Return the (x, y) coordinate for the center point of the cell that contains the specified text.  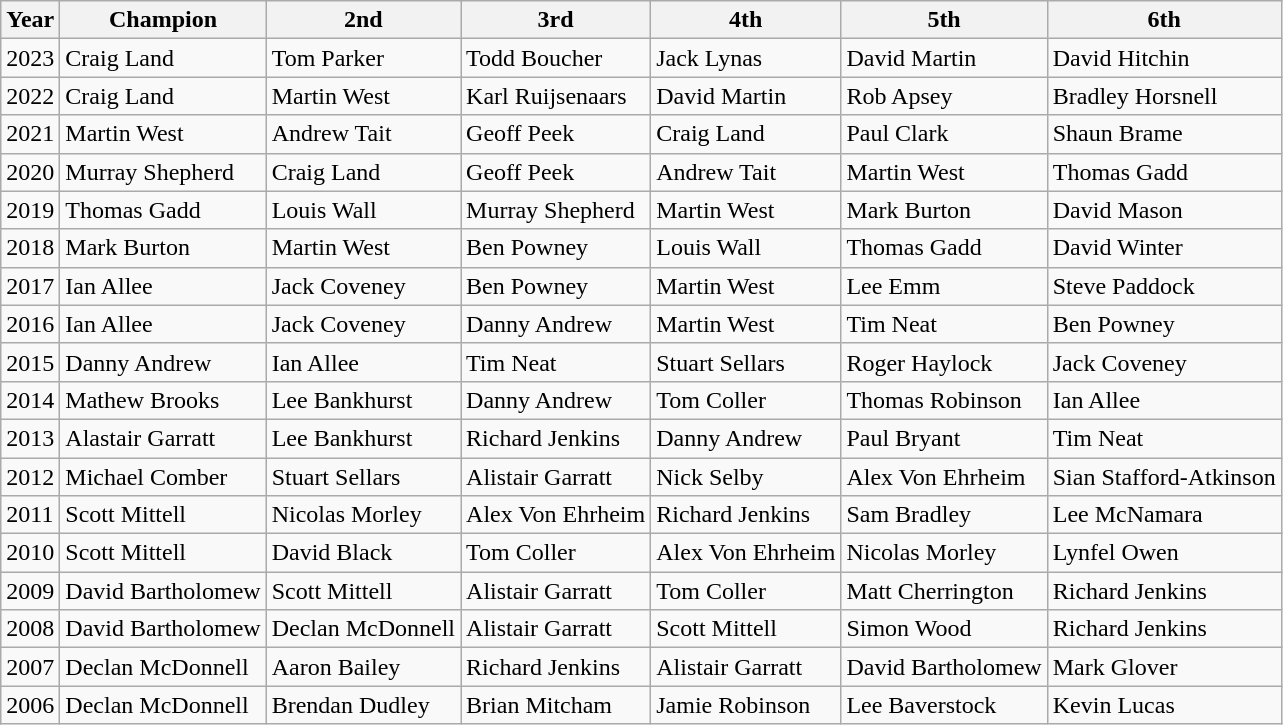
David Winter (1164, 248)
Alastair Garratt (163, 438)
Lee Emm (944, 286)
2008 (30, 629)
Michael Comber (163, 477)
Matt Cherrington (944, 591)
Year (30, 20)
Lee McNamara (1164, 515)
Brian Mitcham (556, 705)
Rob Apsey (944, 96)
Kevin Lucas (1164, 705)
Todd Boucher (556, 58)
2022 (30, 96)
2016 (30, 324)
4th (746, 20)
6th (1164, 20)
2019 (30, 210)
Paul Bryant (944, 438)
2013 (30, 438)
3rd (556, 20)
2018 (30, 248)
2020 (30, 172)
Jack Lynas (746, 58)
2010 (30, 553)
Sam Bradley (944, 515)
Brendan Dudley (363, 705)
2023 (30, 58)
Jamie Robinson (746, 705)
2017 (30, 286)
David Hitchin (1164, 58)
Roger Haylock (944, 362)
David Mason (1164, 210)
2nd (363, 20)
2012 (30, 477)
Champion (163, 20)
2014 (30, 400)
2011 (30, 515)
Thomas Robinson (944, 400)
Nick Selby (746, 477)
Mathew Brooks (163, 400)
Shaun Brame (1164, 134)
2006 (30, 705)
2015 (30, 362)
Aaron Bailey (363, 667)
5th (944, 20)
David Black (363, 553)
Karl Ruijsenaars (556, 96)
Lynfel Owen (1164, 553)
Steve Paddock (1164, 286)
Bradley Horsnell (1164, 96)
Mark Glover (1164, 667)
Lee Baverstock (944, 705)
Sian Stafford-Atkinson (1164, 477)
2009 (30, 591)
Tom Parker (363, 58)
2021 (30, 134)
2007 (30, 667)
Simon Wood (944, 629)
Paul Clark (944, 134)
